For the text-containing cell, return its midpoint in [x, y] coordinate format. 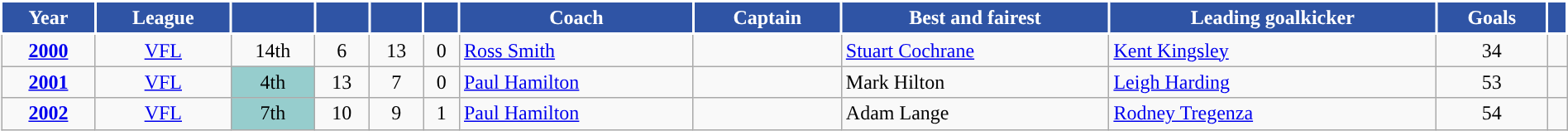
Goals [1492, 18]
2002 [49, 114]
Rodney Tregenza [1273, 114]
Year [49, 18]
Best and fairest [975, 18]
Kent Kingsley [1273, 50]
10 [342, 114]
9 [396, 114]
54 [1492, 114]
53 [1492, 82]
6 [342, 50]
2000 [49, 50]
34 [1492, 50]
Leading goalkicker [1273, 18]
Leigh Harding [1273, 82]
4th [273, 82]
Mark Hilton [975, 82]
7 [396, 82]
Ross Smith [576, 50]
1 [442, 114]
Captain [767, 18]
Coach [576, 18]
7th [273, 114]
Stuart Cochrane [975, 50]
League [163, 18]
14th [273, 50]
Adam Lange [975, 114]
2001 [49, 82]
